Return the [X, Y] coordinate for the center point of the cell that contains the specified text.  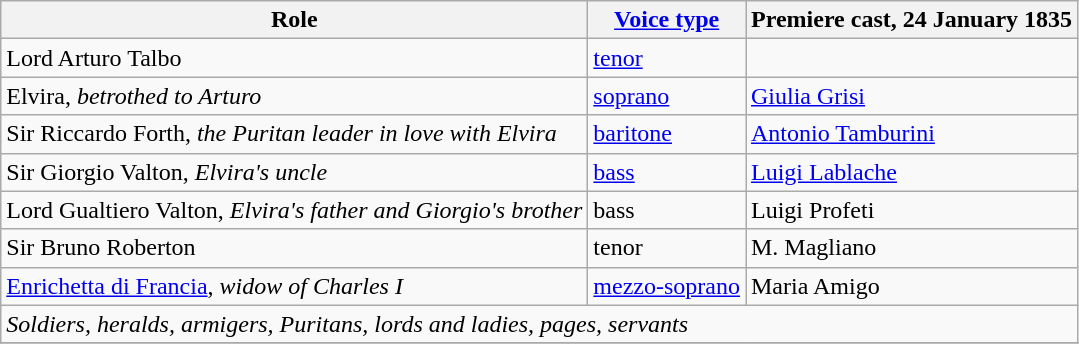
Sir Giorgio Valton, Elvira's uncle [294, 172]
Sir Bruno Roberton [294, 248]
Lord Gualtiero Valton, Elvira's father and Giorgio's brother [294, 210]
Luigi Lablache [912, 172]
Premiere cast, 24 January 1835 [912, 20]
baritone [667, 134]
mezzo-soprano [667, 286]
M. Magliano [912, 248]
Role [294, 20]
Maria Amigo [912, 286]
Lord Arturo Talbo [294, 58]
Sir Riccardo Forth, the Puritan leader in love with Elvira [294, 134]
soprano [667, 96]
Voice type [667, 20]
Giulia Grisi [912, 96]
Soldiers, heralds, armigers, Puritans, lords and ladies, pages, servants [540, 324]
Luigi Profeti [912, 210]
Elvira, betrothed to Arturo [294, 96]
Enrichetta di Francia, widow of Charles I [294, 286]
Antonio Tamburini [912, 134]
